Find where the given text appears and provide that cell's center as [x, y] coordinate. 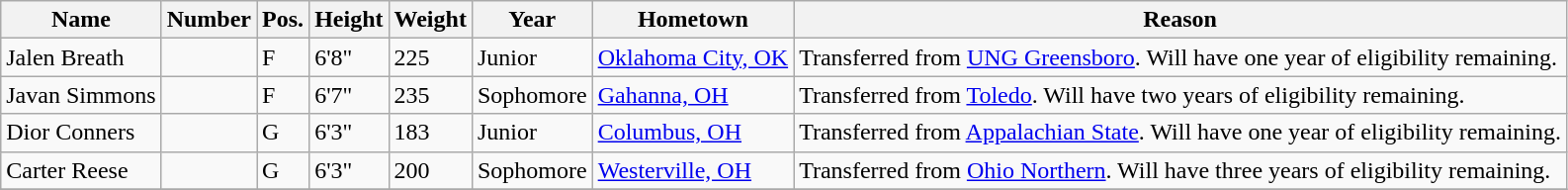
Height [349, 20]
Carter Reese [81, 170]
Transferred from UNG Greensboro. Will have one year of eligibility remaining. [1180, 57]
Columbus, OH [692, 133]
Transferred from Appalachian State. Will have one year of eligibility remaining. [1180, 133]
Name [81, 20]
Weight [430, 20]
Hometown [692, 20]
Gahanna, OH [692, 95]
Transferred from Ohio Northern. Will have three years of eligibility remaining. [1180, 170]
225 [430, 57]
Reason [1180, 20]
6'8" [349, 57]
Transferred from Toledo. Will have two years of eligibility remaining. [1180, 95]
Javan Simmons [81, 95]
200 [430, 170]
Jalen Breath [81, 57]
Year [532, 20]
235 [430, 95]
Number [209, 20]
Oklahoma City, OK [692, 57]
6'7" [349, 95]
Pos. [283, 20]
Westerville, OH [692, 170]
183 [430, 133]
Dior Conners [81, 133]
